Provide the (x, y) coordinate of the cell's center where the given text is located.  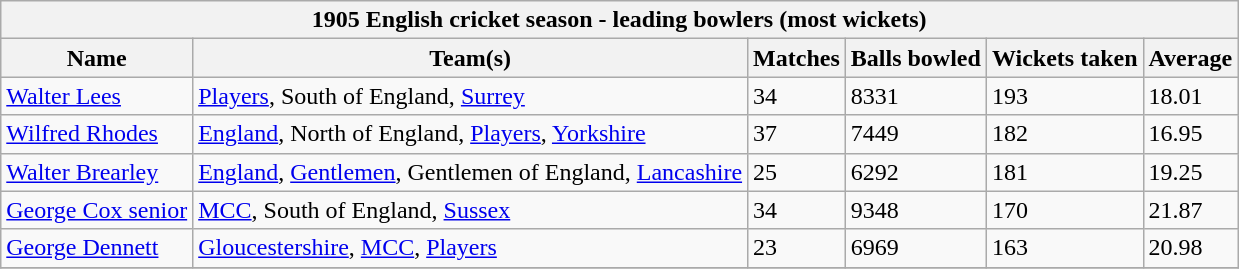
George Dennett (97, 248)
Matches (797, 58)
21.87 (1190, 210)
6969 (916, 248)
193 (1064, 96)
1905 English cricket season - leading bowlers (most wickets) (620, 20)
25 (797, 172)
George Cox senior (97, 210)
MCC, South of England, Sussex (470, 210)
163 (1064, 248)
20.98 (1190, 248)
18.01 (1190, 96)
182 (1064, 134)
8331 (916, 96)
181 (1064, 172)
170 (1064, 210)
7449 (916, 134)
16.95 (1190, 134)
37 (797, 134)
9348 (916, 210)
England, Gentlemen, Gentlemen of England, Lancashire (470, 172)
Name (97, 58)
Average (1190, 58)
Balls bowled (916, 58)
Gloucestershire, MCC, Players (470, 248)
19.25 (1190, 172)
Walter Lees (97, 96)
6292 (916, 172)
23 (797, 248)
England, North of England, Players, Yorkshire (470, 134)
Walter Brearley (97, 172)
Wilfred Rhodes (97, 134)
Wickets taken (1064, 58)
Players, South of England, Surrey (470, 96)
Team(s) (470, 58)
